Provide the (X, Y) coordinate of the cell's center where the given text is located.  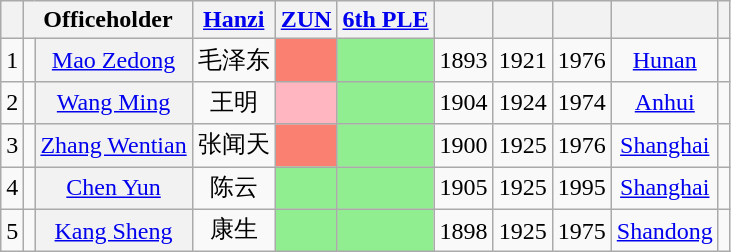
5 (12, 230)
Chen Yun (114, 188)
1898 (464, 230)
1921 (522, 60)
1995 (582, 188)
3 (12, 146)
Zhang Wentian (114, 146)
Kang Sheng (114, 230)
陈云 (234, 188)
1900 (464, 146)
Wang Ming (114, 102)
1974 (582, 102)
2 (12, 102)
王明 (234, 102)
Shandong (664, 230)
Mao Zedong (114, 60)
Hunan (664, 60)
1975 (582, 230)
1924 (522, 102)
Hanzi (234, 20)
ZUN (306, 20)
1904 (464, 102)
康生 (234, 230)
1893 (464, 60)
张闻天 (234, 146)
1905 (464, 188)
1 (12, 60)
6th PLE (386, 20)
Officeholder (108, 20)
Anhui (664, 102)
毛泽东 (234, 60)
4 (12, 188)
